Determine the [x, y] coordinate at the center of the cell enclosing the given text.  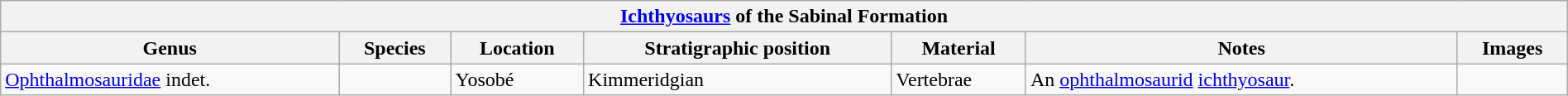
Ichthyosaurs of the Sabinal Formation [784, 17]
Location [518, 48]
Notes [1241, 48]
Stratigraphic position [738, 48]
Vertebrae [959, 79]
Genus [170, 48]
An ophthalmosaurid ichthyosaur. [1241, 79]
Species [395, 48]
Images [1512, 48]
Yosobé [518, 79]
Material [959, 48]
Kimmeridgian [738, 79]
Ophthalmosauridae indet. [170, 79]
